Extract the (x, y) coordinate from the center of the cell holding the provided text.  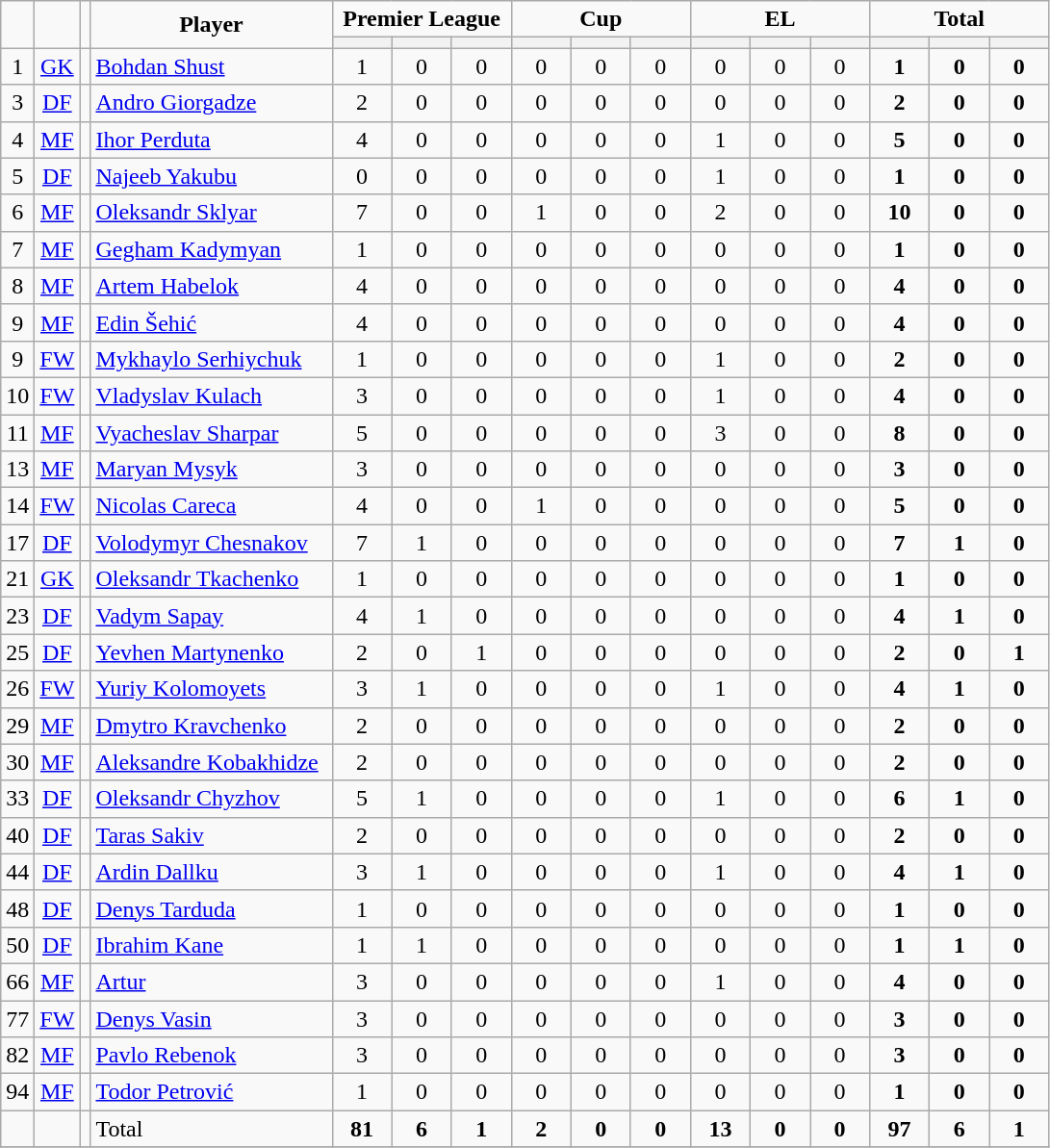
81 (362, 1129)
Yuriy Kolomoyets (212, 689)
Dmytro Kravchenko (212, 726)
97 (900, 1129)
26 (17, 689)
Vadym Sapay (212, 616)
29 (17, 726)
Ardin Dallku (212, 872)
33 (17, 799)
Oleksandr Tkachenko (212, 579)
Yevhen Martynenko (212, 652)
14 (17, 506)
77 (17, 1019)
Volodymyr Chesnakov (212, 543)
EL (780, 19)
Player (212, 25)
Vyacheslav Sharpar (212, 432)
Najeeb Yakubu (212, 176)
Bohdan Shust (212, 66)
17 (17, 543)
Aleksandre Kobakhidze (212, 762)
Oleksandr Chyzhov (212, 799)
11 (17, 432)
Maryan Mysyk (212, 470)
Andro Giorgadze (212, 103)
Gegham Kadymyan (212, 249)
Pavlo Rebenok (212, 1056)
Oleksandr Sklyar (212, 213)
25 (17, 652)
Vladyslav Kulach (212, 395)
Ihor Perduta (212, 140)
Nicolas Careca (212, 506)
21 (17, 579)
Artem Habelok (212, 286)
82 (17, 1056)
94 (17, 1092)
Premier League (422, 19)
40 (17, 835)
44 (17, 872)
Ibrahim Kane (212, 945)
Edin Šehić (212, 322)
Taras Sakiv (212, 835)
23 (17, 616)
Cup (601, 19)
Todor Petrović (212, 1092)
Denys Vasin (212, 1019)
Denys Tarduda (212, 908)
66 (17, 982)
Mykhaylo Serhiychuk (212, 359)
Artur (212, 982)
30 (17, 762)
50 (17, 945)
48 (17, 908)
